Return the [X, Y] coordinate for the center point of the cell that contains the specified text.  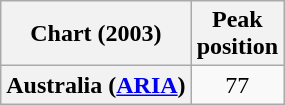
Chart (2003) [96, 34]
77 [237, 85]
Peak position [237, 34]
Australia (ARIA) [96, 85]
